Provide the [x, y] coordinate of the cell's center where the given text is located.  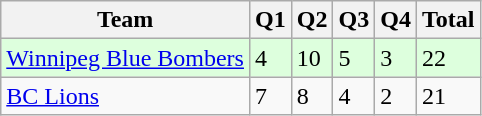
BC Lions [126, 96]
Winnipeg Blue Bombers [126, 58]
2 [396, 96]
8 [312, 96]
Q1 [270, 20]
22 [448, 58]
Q3 [354, 20]
Team [126, 20]
21 [448, 96]
3 [396, 58]
Total [448, 20]
Q2 [312, 20]
10 [312, 58]
Q4 [396, 20]
5 [354, 58]
7 [270, 96]
